For the text-containing cell, return its midpoint in (x, y) coordinate format. 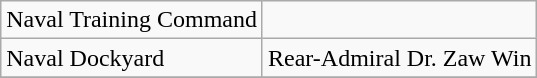
Naval Dockyard (132, 58)
Rear-Admiral Dr. Zaw Win (399, 58)
Naval Training Command (132, 20)
